For the text-containing cell, return its midpoint in [X, Y] coordinate format. 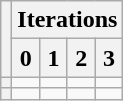
1 [54, 58]
2 [81, 58]
Iterations [68, 20]
0 [26, 58]
3 [109, 58]
